Identify which cell holds the provided text, then report its [X, Y] central coordinate. 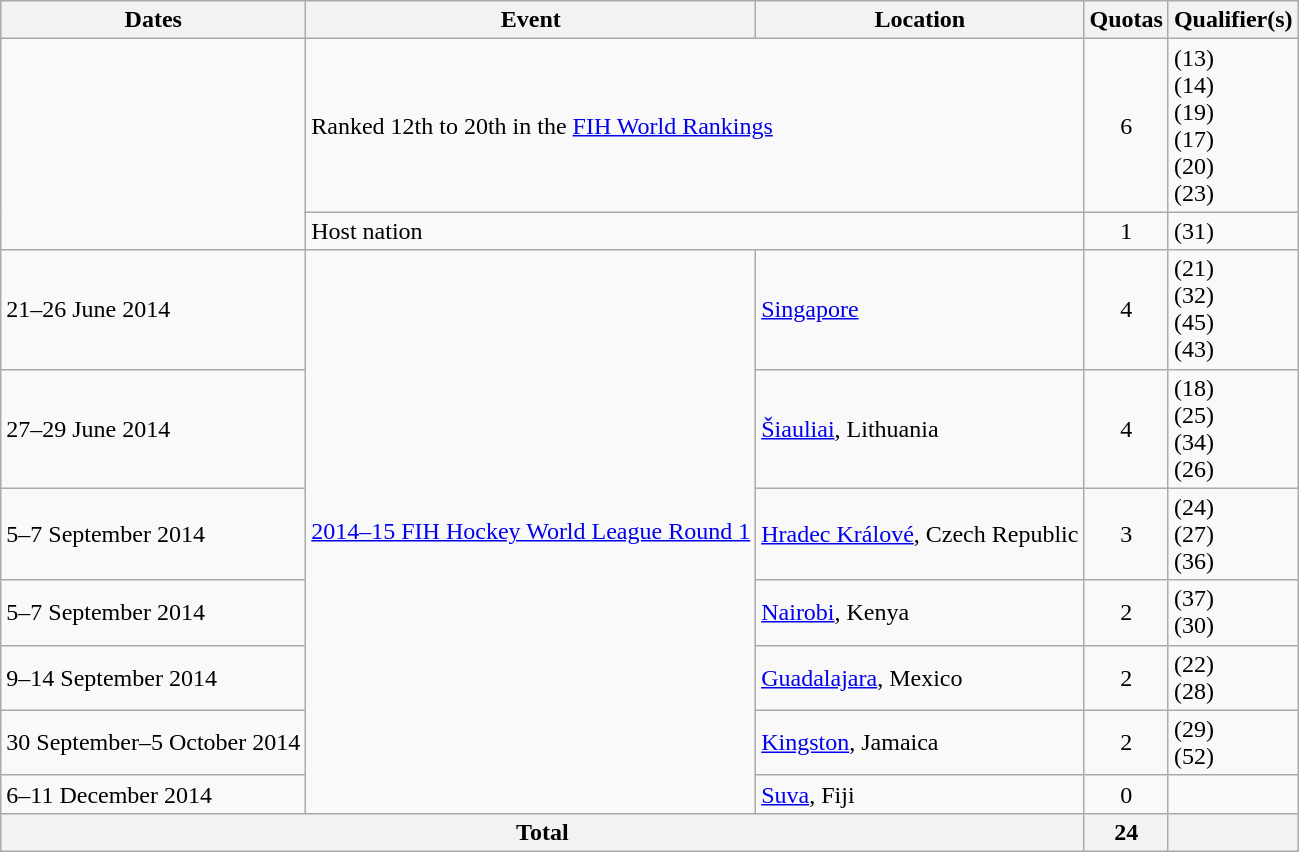
(37) (30) [1233, 612]
(22) (28) [1233, 678]
1 [1126, 231]
Dates [154, 20]
Host nation [695, 231]
Suva, Fiji [920, 794]
Hradec Králové, Czech Republic [920, 534]
Guadalajara, Mexico [920, 678]
(24) (27) (36) [1233, 534]
Total [542, 832]
30 September–5 October 2014 [154, 742]
(18) (25) (34) (26) [1233, 428]
Ranked 12th to 20th in the FIH World Rankings [695, 126]
(31) [1233, 231]
Quotas [1126, 20]
Šiauliai, Lithuania [920, 428]
Kingston, Jamaica [920, 742]
9–14 September 2014 [154, 678]
Qualifier(s) [1233, 20]
2014–15 FIH Hockey World League Round 1 [531, 532]
(13) (14) (19) (17) (20) (23) [1233, 126]
21–26 June 2014 [154, 310]
(29) (52) [1233, 742]
0 [1126, 794]
Singapore [920, 310]
6 [1126, 126]
(21) (32) (45) (43) [1233, 310]
Location [920, 20]
Nairobi, Kenya [920, 612]
6–11 December 2014 [154, 794]
24 [1126, 832]
Event [531, 20]
3 [1126, 534]
27–29 June 2014 [154, 428]
